Provide the (X, Y) coordinate of the cell's center where the given text is located.  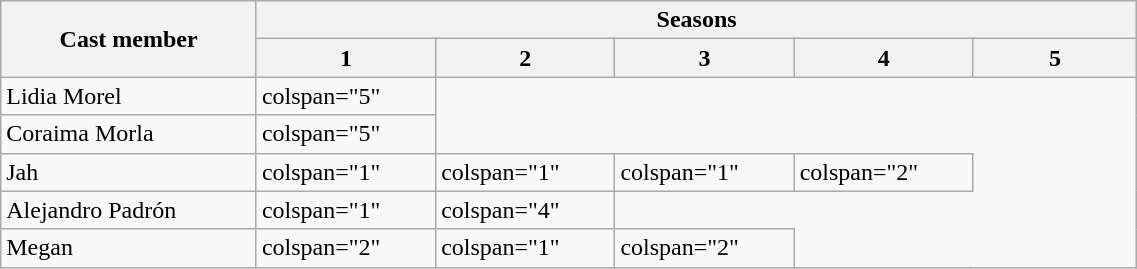
Seasons (696, 20)
Megan (129, 248)
Cast member (129, 39)
3 (704, 58)
Coraima Morla (129, 134)
Alejandro Padrón (129, 210)
5 (1054, 58)
Jah (129, 172)
Lidia Morel (129, 96)
4 (884, 58)
1 (346, 58)
2 (526, 58)
colspan="4" (526, 210)
